From the cell containing the given text, extract its center point as [x, y] coordinate. 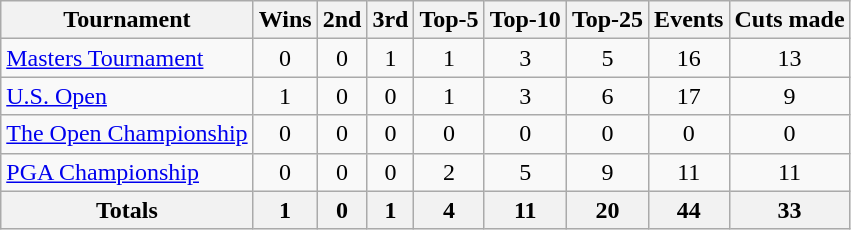
6 [607, 96]
44 [689, 210]
20 [607, 210]
13 [790, 58]
Tournament [127, 20]
Cuts made [790, 20]
2 [449, 172]
Wins [285, 20]
The Open Championship [127, 134]
3rd [390, 20]
PGA Championship [127, 172]
33 [790, 210]
2nd [342, 20]
17 [689, 96]
4 [449, 210]
Top-25 [607, 20]
Events [689, 20]
16 [689, 58]
U.S. Open [127, 96]
Masters Tournament [127, 58]
Top-10 [525, 20]
Top-5 [449, 20]
Totals [127, 210]
